Provide the (x, y) coordinate of the cell's center where the given text is located.  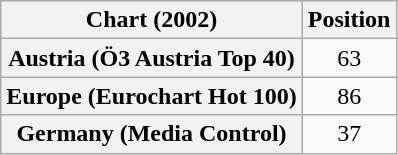
Chart (2002) (152, 20)
Austria (Ö3 Austria Top 40) (152, 58)
Position (349, 20)
37 (349, 134)
Germany (Media Control) (152, 134)
63 (349, 58)
86 (349, 96)
Europe (Eurochart Hot 100) (152, 96)
